Pinpoint the cell where the given text exists, returning its (x, y) midpoint coordinate. 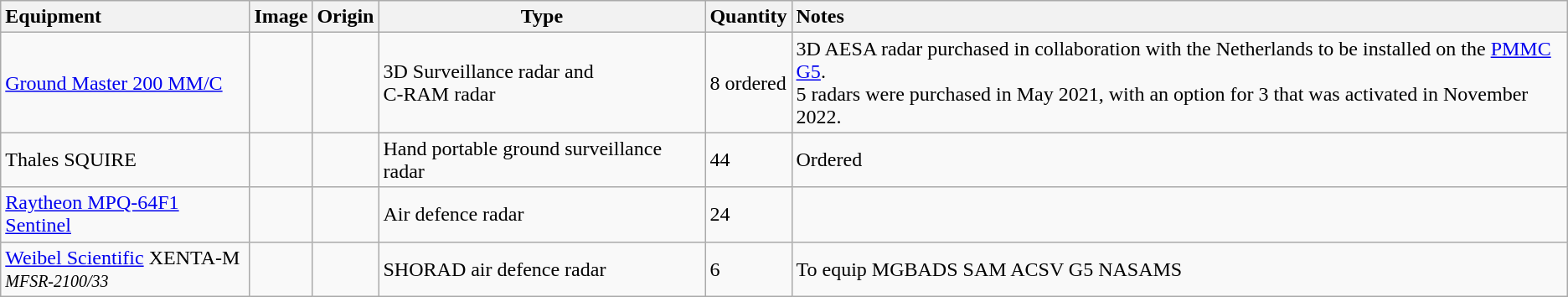
Ground Master 200 MM/C (126, 82)
Type (542, 17)
SHORAD air defence radar (542, 268)
Hand portable ground surveillance radar (542, 159)
Quantity (749, 17)
Notes (1179, 17)
Ordered (1179, 159)
6 (749, 268)
24 (749, 215)
44 (749, 159)
To equip MGBADS SAM ACSV G5 NASAMS (1179, 268)
3D Surveillance radar andC-RAM radar (542, 82)
Equipment (126, 17)
Thales SQUIRE (126, 159)
Origin (345, 17)
Raytheon MPQ-64F1 Sentinel (126, 215)
Image (281, 17)
Weibel Scientific XENTA-MMFSR-2100/33 (126, 268)
Air defence radar (542, 215)
8 ordered (749, 82)
